Identify which cell holds the provided text, then report its [X, Y] central coordinate. 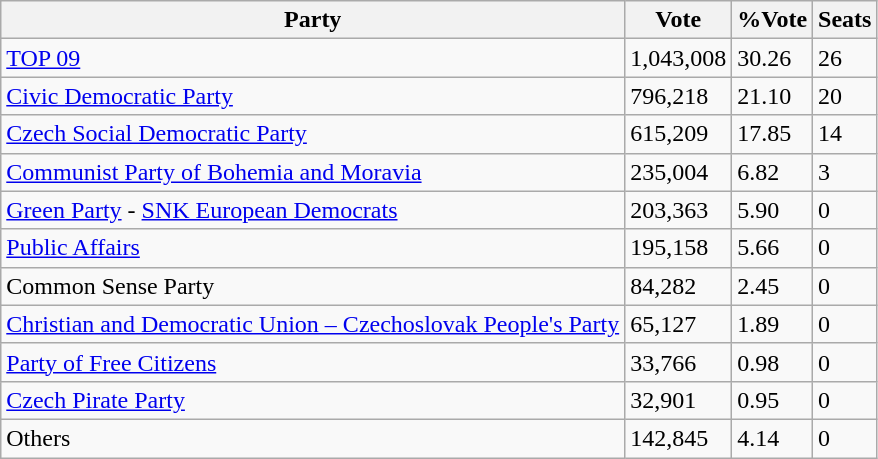
235,004 [678, 172]
Czech Pirate Party [313, 400]
Seats [845, 20]
3 [845, 172]
203,363 [678, 210]
26 [845, 58]
17.85 [772, 134]
Civic Democratic Party [313, 96]
33,766 [678, 362]
Christian and Democratic Union – Czechoslovak People's Party [313, 324]
5.66 [772, 248]
Party of Free Citizens [313, 362]
0.95 [772, 400]
65,127 [678, 324]
84,282 [678, 286]
142,845 [678, 438]
5.90 [772, 210]
2.45 [772, 286]
14 [845, 134]
Others [313, 438]
615,209 [678, 134]
6.82 [772, 172]
4.14 [772, 438]
0.98 [772, 362]
21.10 [772, 96]
Vote [678, 20]
Czech Social Democratic Party [313, 134]
30.26 [772, 58]
32,901 [678, 400]
195,158 [678, 248]
Common Sense Party [313, 286]
796,218 [678, 96]
%Vote [772, 20]
1,043,008 [678, 58]
Party [313, 20]
Green Party - SNK European Democrats [313, 210]
Public Affairs [313, 248]
20 [845, 96]
Communist Party of Bohemia and Moravia [313, 172]
TOP 09 [313, 58]
1.89 [772, 324]
